Identify which cell holds the provided text, then report its (x, y) central coordinate. 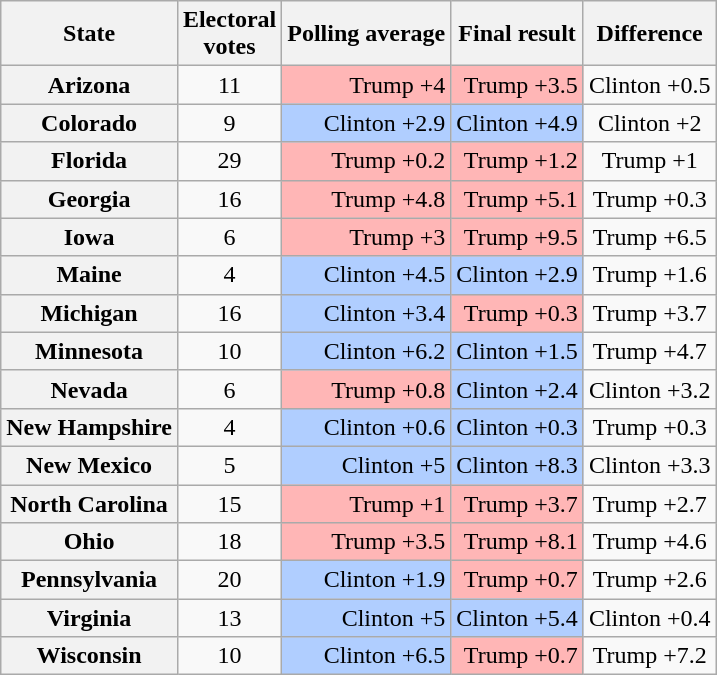
Minnesota (90, 351)
11 (229, 85)
Trump +4.8 (366, 199)
Arizona (90, 85)
State (90, 34)
Clinton +0.5 (650, 85)
Difference (650, 34)
29 (229, 161)
Trump +1.2 (518, 161)
Trump +7.2 (650, 656)
Florida (90, 161)
Colorado (90, 123)
Clinton +3.3 (650, 465)
Clinton +6.2 (366, 351)
Pennsylvania (90, 580)
Clinton +4.9 (518, 123)
Trump +2.6 (650, 580)
Trump +4.7 (650, 351)
Trump +3 (366, 237)
Trump +2.7 (650, 503)
Clinton +8.3 (518, 465)
Maine (90, 275)
Clinton +1.9 (366, 580)
Trump +0.8 (366, 389)
Clinton +0.3 (518, 427)
9 (229, 123)
Nevada (90, 389)
15 (229, 503)
Clinton +3.4 (366, 313)
5 (229, 465)
Trump +8.1 (518, 542)
Clinton +4.5 (366, 275)
Electoral votes (229, 34)
Clinton +6.5 (366, 656)
Trump +4.6 (650, 542)
Iowa (90, 237)
Trump +0.2 (366, 161)
Clinton +3.2 (650, 389)
New Hampshire (90, 427)
Clinton +0.4 (650, 618)
Michigan (90, 313)
13 (229, 618)
Final result (518, 34)
Trump +5.1 (518, 199)
Georgia (90, 199)
North Carolina (90, 503)
Virginia (90, 618)
Clinton +0.6 (366, 427)
Trump +1.6 (650, 275)
18 (229, 542)
Polling average (366, 34)
Ohio (90, 542)
20 (229, 580)
Clinton +1.5 (518, 351)
Trump +4 (366, 85)
Clinton +5.4 (518, 618)
Clinton +2 (650, 123)
Trump +6.5 (650, 237)
New Mexico (90, 465)
Clinton +2.4 (518, 389)
Trump +9.5 (518, 237)
Wisconsin (90, 656)
